Capture the cell that displays the provided text and extract its [x, y] central coordinate. 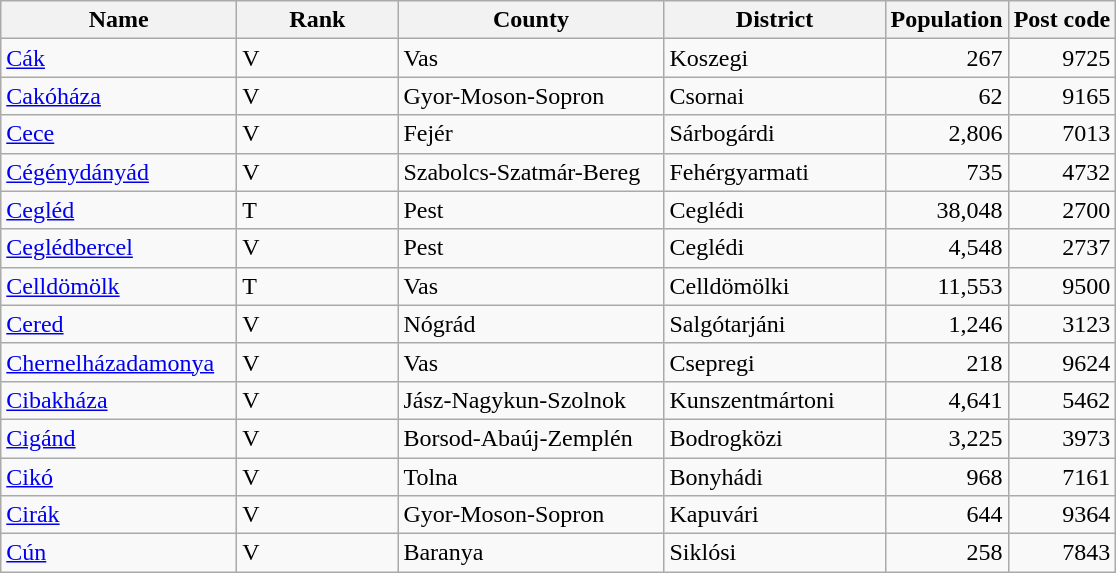
62 [946, 96]
4,548 [946, 248]
5462 [1062, 400]
Fehérgyarmati [774, 172]
Celldömölki [774, 286]
267 [946, 58]
Rank [318, 20]
7161 [1062, 477]
Bonyhádi [774, 477]
2,806 [946, 134]
258 [946, 553]
District [774, 20]
Nógrád [531, 324]
9500 [1062, 286]
Cece [119, 134]
Koszegi [774, 58]
9364 [1062, 515]
735 [946, 172]
Siklósi [774, 553]
Szabolcs-Szatmár-Bereg [531, 172]
Csepregi [774, 362]
7843 [1062, 553]
Cered [119, 324]
Salgótarjáni [774, 324]
3123 [1062, 324]
Cibakháza [119, 400]
Fejér [531, 134]
Cák [119, 58]
Ceglédbercel [119, 248]
9165 [1062, 96]
Jász-Nagykun-Szolnok [531, 400]
Sárbogárdi [774, 134]
3973 [1062, 438]
Cikó [119, 477]
Csornai [774, 96]
County [531, 20]
2700 [1062, 210]
4732 [1062, 172]
2737 [1062, 248]
Cún [119, 553]
Tolna [531, 477]
218 [946, 362]
Celldömölk [119, 286]
Cégénydányád [119, 172]
Post code [1062, 20]
Baranya [531, 553]
7013 [1062, 134]
Cigánd [119, 438]
Bodrogközi [774, 438]
Cegléd [119, 210]
Borsod-Abaúj-Zemplén [531, 438]
Chernelházadamonya [119, 362]
Kapuvári [774, 515]
644 [946, 515]
11,553 [946, 286]
38,048 [946, 210]
968 [946, 477]
4,641 [946, 400]
1,246 [946, 324]
Cakóháza [119, 96]
Kunszentmártoni [774, 400]
Population [946, 20]
9624 [1062, 362]
Cirák [119, 515]
3,225 [946, 438]
9725 [1062, 58]
Name [119, 20]
